Identify which cell holds the provided text, then report its [X, Y] central coordinate. 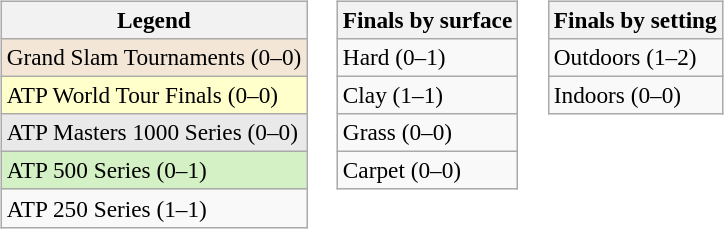
Grand Slam Tournaments (0–0) [154, 57]
ATP World Tour Finals (0–0) [154, 95]
ATP Masters 1000 Series (0–0) [154, 133]
ATP 250 Series (1–1) [154, 208]
Indoors (0–0) [635, 95]
Clay (1–1) [427, 95]
Grass (0–0) [427, 133]
Carpet (0–0) [427, 171]
Finals by surface [427, 20]
ATP 500 Series (0–1) [154, 171]
Legend [154, 20]
Outdoors (1–2) [635, 57]
Finals by setting [635, 20]
Hard (0–1) [427, 57]
